Output the (x, y) coordinate of the center of the cell containing the given text.  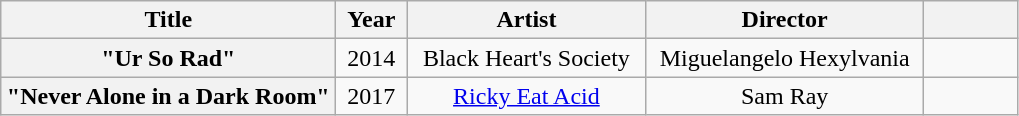
2017 (372, 96)
Artist (526, 20)
Miguelangelo Hexylvania (784, 58)
Ricky Eat Acid (526, 96)
Sam Ray (784, 96)
Black Heart's Society (526, 58)
Title (168, 20)
2014 (372, 58)
"Ur So Rad" (168, 58)
Director (784, 20)
"Never Alone in a Dark Room" (168, 96)
Year (372, 20)
